Return the [X, Y] coordinate for the center point of the cell that contains the specified text.  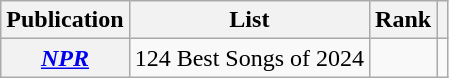
124 Best Songs of 2024 [249, 58]
Rank [404, 20]
NPR [65, 58]
Publication [65, 20]
List [249, 20]
